Detect which cell encompasses the target text, then output its [X, Y] center coordinate. 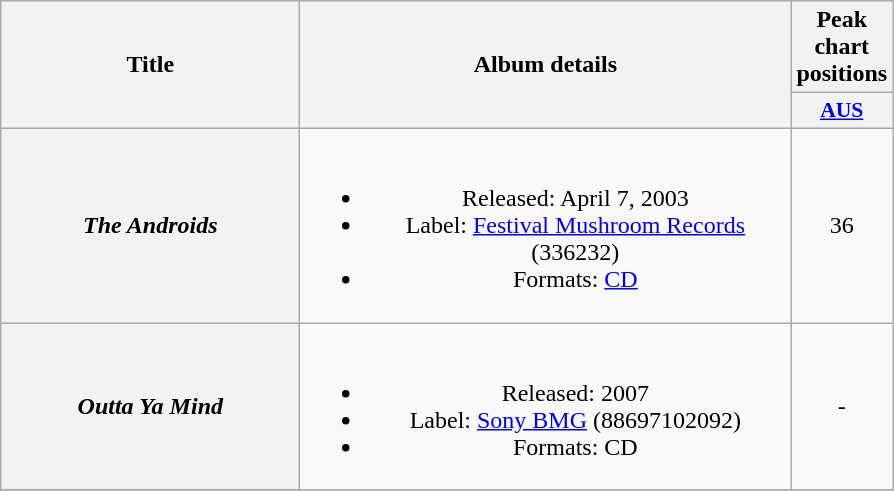
Title [150, 65]
Album details [546, 65]
Released: 2007Label: Sony BMG (88697102092)Formats: CD [546, 406]
Released: April 7, 2003Label: Festival Mushroom Records (336232)Formats: CD [546, 225]
Peak chart positions [842, 47]
Outta Ya Mind [150, 406]
AUS [842, 111]
36 [842, 225]
- [842, 406]
The Androids [150, 225]
